Return the [x, y] coordinate for the center point of the cell that contains the specified text.  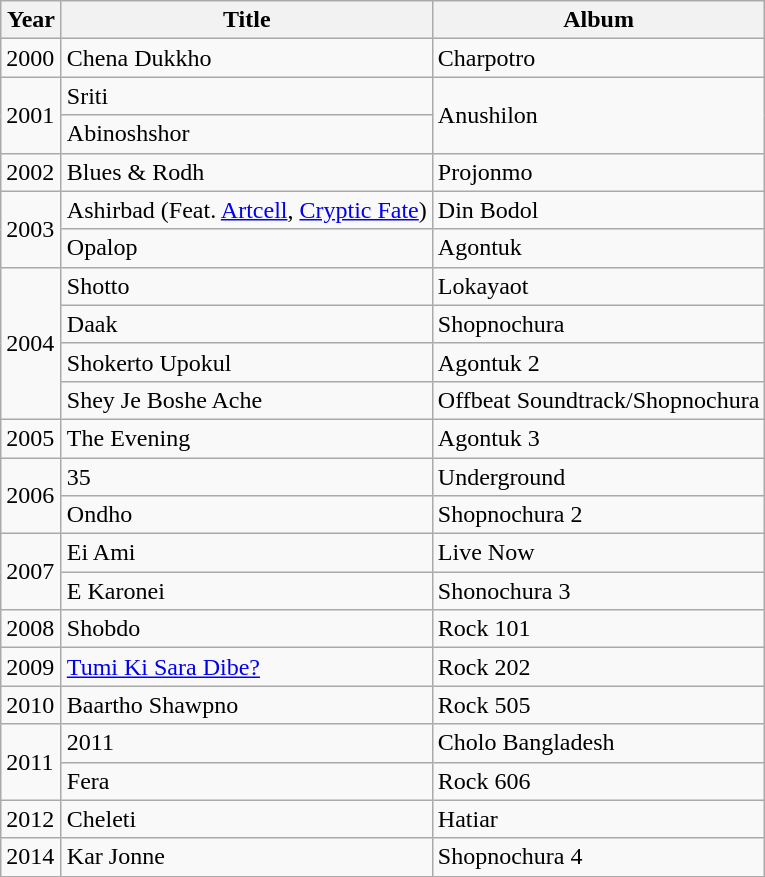
Chena Dukkho [246, 58]
Agontuk 3 [598, 438]
Ashirbad (Feat. Artcell, Cryptic Fate) [246, 210]
Album [598, 20]
Shokerto Upokul [246, 362]
2007 [32, 572]
Din Bodol [598, 210]
Ondho [246, 515]
2005 [32, 438]
2002 [32, 172]
Cheleti [246, 819]
2001 [32, 115]
Rock 101 [598, 629]
Shotto [246, 286]
Year [32, 20]
Agontuk 2 [598, 362]
Abinoshshor [246, 134]
Projonmo [598, 172]
Cholo Bangladesh [598, 743]
Title [246, 20]
Live Now [598, 553]
2012 [32, 819]
Shobdo [246, 629]
Offbeat Soundtrack/Shopnochura [598, 400]
Shopnochura 2 [598, 515]
E Karonei [246, 591]
2014 [32, 857]
Shonochura 3 [598, 591]
Fera [246, 781]
Hatiar [598, 819]
35 [246, 477]
Sriti [246, 96]
Anushilon [598, 115]
Blues & Rodh [246, 172]
2006 [32, 496]
Agontuk [598, 248]
Baartho Shawpno [246, 705]
Daak [246, 324]
2009 [32, 667]
Tumi Ki Sara Dibe? [246, 667]
2003 [32, 229]
Charpotro [598, 58]
Kar Jonne [246, 857]
2008 [32, 629]
Rock 505 [598, 705]
2010 [32, 705]
Rock 202 [598, 667]
Shey Je Boshe Ache [246, 400]
Shopnochura 4 [598, 857]
Opalop [246, 248]
2000 [32, 58]
The Evening [246, 438]
Underground [598, 477]
Lokayaot [598, 286]
2004 [32, 343]
Ei Ami [246, 553]
Rock 606 [598, 781]
Shopnochura [598, 324]
